Pinpoint the cell where the given text exists, returning its [X, Y] midpoint coordinate. 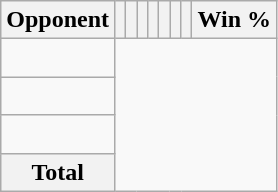
Total [58, 172]
Opponent [58, 20]
Win % [234, 20]
